From the cell containing the given text, extract its center point as (X, Y) coordinate. 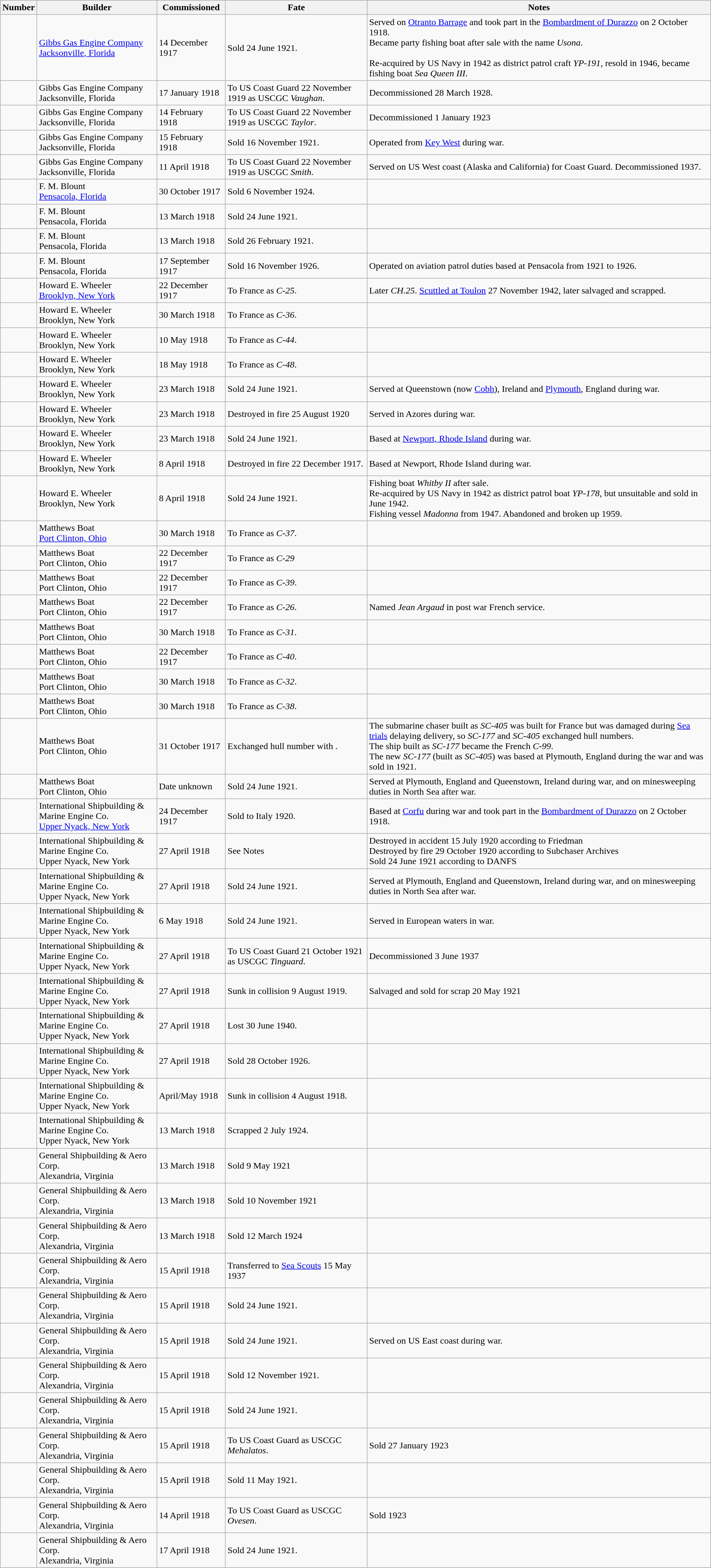
Served in Azores during war. (539, 414)
Lost 30 June 1940. (296, 1026)
Sold 1923 (539, 1515)
Destroyed in fire 22 December 1917. (296, 463)
Served at Queenstown (now Cobh), Ireland and Plymouth, England during war. (539, 390)
Sold 9 May 1921 (296, 1166)
Salvaged and sold for scrap 20 May 1921 (539, 991)
Builder (97, 8)
14 April 1918 (191, 1515)
Sold 16 November 1921. (296, 142)
To France as C-39. (296, 582)
April/May 1918 (191, 1096)
Sold to Italy 1920. (296, 816)
To France as C-40. (296, 657)
Destroyed in fire 25 August 1920 (296, 414)
To US Coast Guard as USCGC Ovesen. (296, 1515)
To France as C-38. (296, 706)
Fate (296, 8)
To France as C-31. (296, 632)
Served on US East coast during war. (539, 1340)
Sunk in collision 9 August 1919. (296, 991)
To France as C-32. (296, 681)
Sold 6 November 1924. (296, 191)
To France as C-25. (296, 290)
Sold 16 November 1926. (296, 266)
To US Coast Guard 22 November 1919 as USCGC Vaughan. (296, 93)
17 September 1917 (191, 266)
To US Coast Guard 21 October 1921 as USCGC Tinguard. (296, 956)
To US Coast Guard 22 November 1919 as USCGC Smith. (296, 167)
To France as C-26. (296, 607)
24 December 1917 (191, 816)
17 April 1918 (191, 1550)
Sold 28 October 1926. (296, 1061)
To France as C-37. (296, 533)
Date unknown (191, 786)
30 October 1917 (191, 191)
Served on US West coast (Alaska and California) for Coast Guard. Decommissioned 1937. (539, 167)
Later CH.25. Scuttled at Toulon 27 November 1942, later salvaged and scrapped. (539, 290)
Operated on aviation patrol duties based at Pensacola from 1921 to 1926. (539, 266)
To France as C-44. (296, 339)
Sold 27 January 1923 (539, 1445)
Sold 26 February 1921. (296, 241)
15 February 1918 (191, 142)
Sold 12 March 1924 (296, 1235)
14 December 1917 (191, 48)
Scrapped 2 July 1924. (296, 1131)
Decommissioned 1 January 1923 (539, 118)
To France as C-48. (296, 364)
Sunk in collision 4 August 1918. (296, 1096)
Transferred to Sea Scouts 15 May 1937 (296, 1270)
Sold 12 November 1921. (296, 1376)
Commissioned (191, 8)
14 February 1918 (191, 118)
Number (19, 8)
6 May 1918 (191, 921)
To US Coast Guard as USCGC Mehalatos. (296, 1445)
Operated from Key West during war. (539, 142)
31 October 1917 (191, 746)
11 April 1918 (191, 167)
Served in European waters in war. (539, 921)
Decommissioned 3 June 1937 (539, 956)
10 May 1918 (191, 339)
Based at Corfu during war and took part in the Bombardment of Durazzo on 2 October 1918. (539, 816)
Decommissioned 28 March 1928. (539, 93)
Sold 11 May 1921. (296, 1480)
Sold 10 November 1921 (296, 1200)
To France as C-36. (296, 315)
Exchanged hull number with . (296, 746)
See Notes (296, 851)
To US Coast Guard 22 November 1919 as USCGC Taylor. (296, 118)
18 May 1918 (191, 364)
Named Jean Argaud in post war French service. (539, 607)
17 January 1918 (191, 93)
To France as C-29 (296, 558)
Notes (539, 8)
